For the text-containing cell, return its midpoint in (x, y) coordinate format. 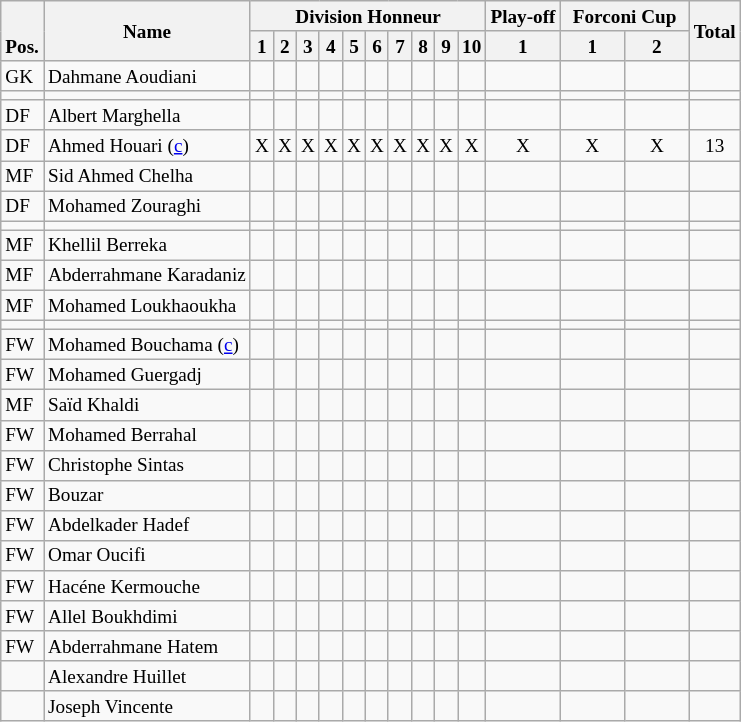
Mohamed Zouraghi (148, 206)
Albert Marghella (148, 115)
Abderrahmane Karadaniz (148, 275)
4 (330, 46)
Forconi Cup (624, 16)
Allel Boukhdimi (148, 616)
3 (308, 46)
Name (148, 31)
Sid Ahmed Chelha (148, 175)
9 (446, 46)
Bouzar (148, 495)
Christophe Sintas (148, 465)
6 (376, 46)
8 (422, 46)
Khellil Berreka (148, 245)
Hacéne Kermouche (148, 585)
Mohamed Berrahal (148, 435)
Joseph Vincente (148, 706)
Ahmed Houari (c) (148, 145)
Mohamed Guergadj (148, 375)
Play-off (523, 16)
Saïd Khaldi (148, 405)
Mohamed Loukhaoukha (148, 305)
Dahmane Aoudiani (148, 76)
5 (354, 46)
10 (472, 46)
13 (714, 145)
Alexandre Huillet (148, 676)
7 (400, 46)
Mohamed Bouchama (c) (148, 344)
Omar Oucifi (148, 555)
Division Honneur (368, 16)
Abdelkader Hadef (148, 525)
Abderrahmane Hatem (148, 646)
GK (22, 76)
Total (714, 31)
Pos. (22, 31)
